For the text-containing cell, return its midpoint in (X, Y) coordinate format. 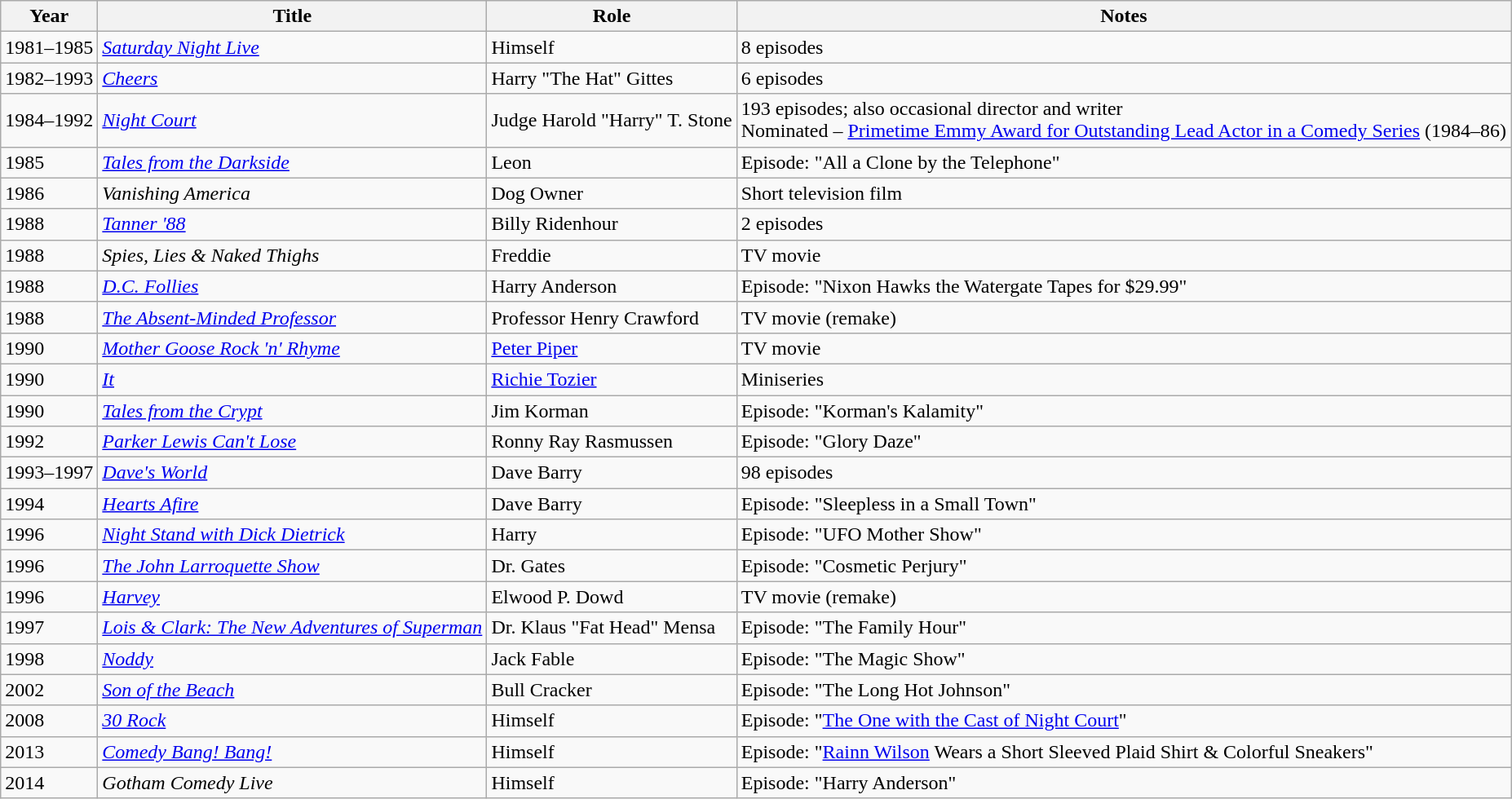
Tanner '88 (292, 224)
Jack Fable (612, 659)
Short television film (1124, 193)
6 episodes (1124, 78)
30 Rock (292, 721)
Noddy (292, 659)
Freddie (612, 255)
It (292, 379)
Harry "The Hat" Gittes (612, 78)
Saturday Night Live (292, 47)
Comedy Bang! Bang! (292, 752)
Tales from the Crypt (292, 410)
Elwood P. Dowd (612, 597)
Hearts Afire (292, 504)
Ronny Ray Rasmussen (612, 442)
Night Court (292, 121)
Vanishing America (292, 193)
Son of the Beach (292, 690)
98 episodes (1124, 473)
2002 (49, 690)
1997 (49, 628)
Episode: "Rainn Wilson Wears a Short Sleeved Plaid Shirt & Colorful Sneakers" (1124, 752)
Dave's World (292, 473)
Episode: "The Long Hot Johnson" (1124, 690)
Miniseries (1124, 379)
Gotham Comedy Live (292, 783)
1984–1992 (49, 121)
2008 (49, 721)
Cheers (292, 78)
Episode: "Cosmetic Perjury" (1124, 566)
The Absent-Minded Professor (292, 317)
The John Larroquette Show (292, 566)
Jim Korman (612, 410)
1992 (49, 442)
1981–1985 (49, 47)
Episode: "The Family Hour" (1124, 628)
1982–1993 (49, 78)
Episode: "The Magic Show" (1124, 659)
Lois & Clark: The New Adventures of Superman (292, 628)
Professor Henry Crawford (612, 317)
1985 (49, 162)
1998 (49, 659)
Dog Owner (612, 193)
Night Stand with Dick Dietrick (292, 535)
193 episodes; also occasional director and writerNominated – Primetime Emmy Award for Outstanding Lead Actor in a Comedy Series (1984–86) (1124, 121)
8 episodes (1124, 47)
Notes (1124, 16)
Judge Harold "Harry" T. Stone (612, 121)
Leon (612, 162)
Episode: "Nixon Hawks the Watergate Tapes for $29.99" (1124, 286)
Role (612, 16)
Peter Piper (612, 348)
2013 (49, 752)
Episode: "Glory Daze" (1124, 442)
Billy Ridenhour (612, 224)
Harry Anderson (612, 286)
Bull Cracker (612, 690)
1994 (49, 504)
Episode: "UFO Mother Show" (1124, 535)
Tales from the Darkside (292, 162)
Richie Tozier (612, 379)
Episode: "All a Clone by the Telephone" (1124, 162)
Episode: "The One with the Cast of Night Court" (1124, 721)
2 episodes (1124, 224)
Dr. Klaus "Fat Head" Mensa (612, 628)
Dr. Gates (612, 566)
Harry (612, 535)
1986 (49, 193)
Spies, Lies & Naked Thighs (292, 255)
Episode: "Harry Anderson" (1124, 783)
Episode: "Sleepless in a Small Town" (1124, 504)
Harvey (292, 597)
1993–1997 (49, 473)
Mother Goose Rock 'n' Rhyme (292, 348)
D.C. Follies (292, 286)
Parker Lewis Can't Lose (292, 442)
2014 (49, 783)
Episode: "Korman's Kalamity" (1124, 410)
Year (49, 16)
Title (292, 16)
